Scan for the cell matching the given text and deliver its [X, Y] coordinate at center. 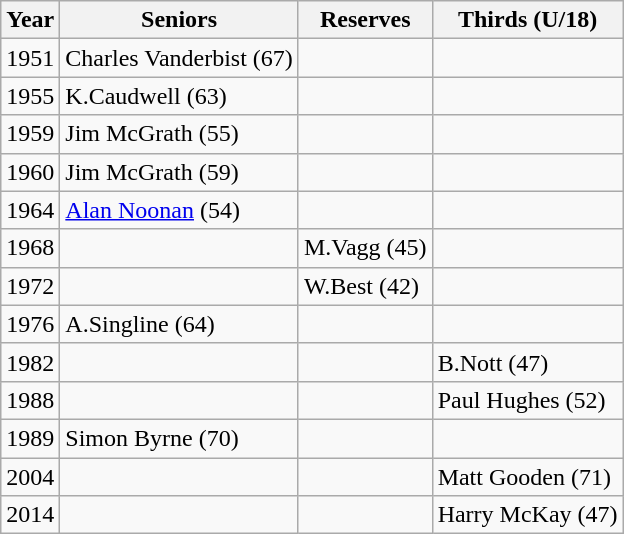
1959 [30, 134]
Simon Byrne (70) [180, 438]
Thirds (U/18) [528, 20]
A.Singline (64) [180, 324]
Harry McKay (47) [528, 515]
W.Best (42) [365, 286]
Jim McGrath (55) [180, 134]
1955 [30, 96]
2014 [30, 515]
Alan Noonan (54) [180, 210]
1960 [30, 172]
1976 [30, 324]
Paul Hughes (52) [528, 400]
1988 [30, 400]
1968 [30, 248]
2004 [30, 477]
1972 [30, 286]
1982 [30, 362]
Reserves [365, 20]
1964 [30, 210]
M.Vagg (45) [365, 248]
1989 [30, 438]
B.Nott (47) [528, 362]
1951 [30, 58]
Seniors [180, 20]
Jim McGrath (59) [180, 172]
K.Caudwell (63) [180, 96]
Matt Gooden (71) [528, 477]
Year [30, 20]
Charles Vanderbist (67) [180, 58]
